From the cell containing the given text, extract its center point as (X, Y) coordinate. 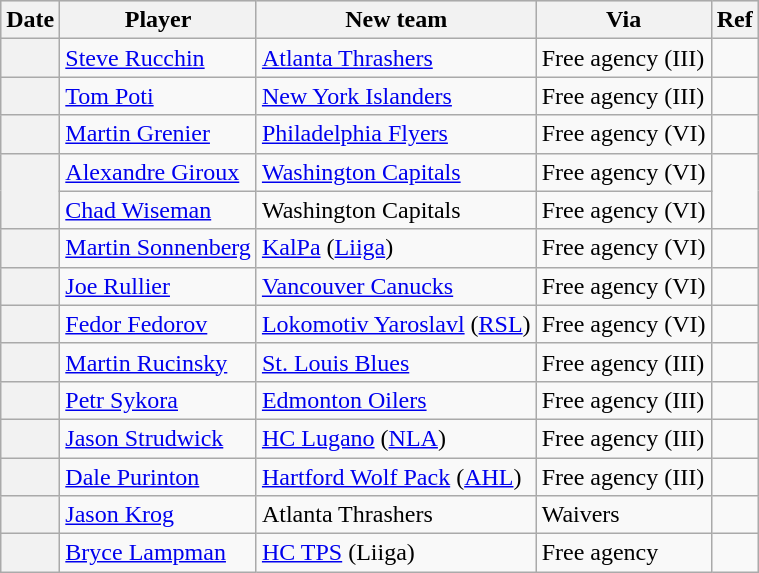
Ref (734, 20)
New team (396, 20)
Date (30, 20)
New York Islanders (396, 96)
Alexandre Giroux (158, 172)
Bryce Lampman (158, 553)
HC TPS (Liiga) (396, 553)
Philadelphia Flyers (396, 134)
Tom Poti (158, 96)
Hartford Wolf Pack (AHL) (396, 477)
Lokomotiv Yaroslavl (RSL) (396, 324)
Steve Rucchin (158, 58)
Waivers (624, 515)
Martin Grenier (158, 134)
Petr Sykora (158, 400)
Dale Purinton (158, 477)
Vancouver Canucks (396, 286)
Via (624, 20)
Chad Wiseman (158, 210)
St. Louis Blues (396, 362)
Martin Rucinsky (158, 362)
Jason Krog (158, 515)
KalPa (Liiga) (396, 248)
Fedor Fedorov (158, 324)
Free agency (624, 553)
Edmonton Oilers (396, 400)
Martin Sonnenberg (158, 248)
HC Lugano (NLA) (396, 438)
Player (158, 20)
Jason Strudwick (158, 438)
Joe Rullier (158, 286)
